Output the (X, Y) coordinate of the center of the cell containing the given text.  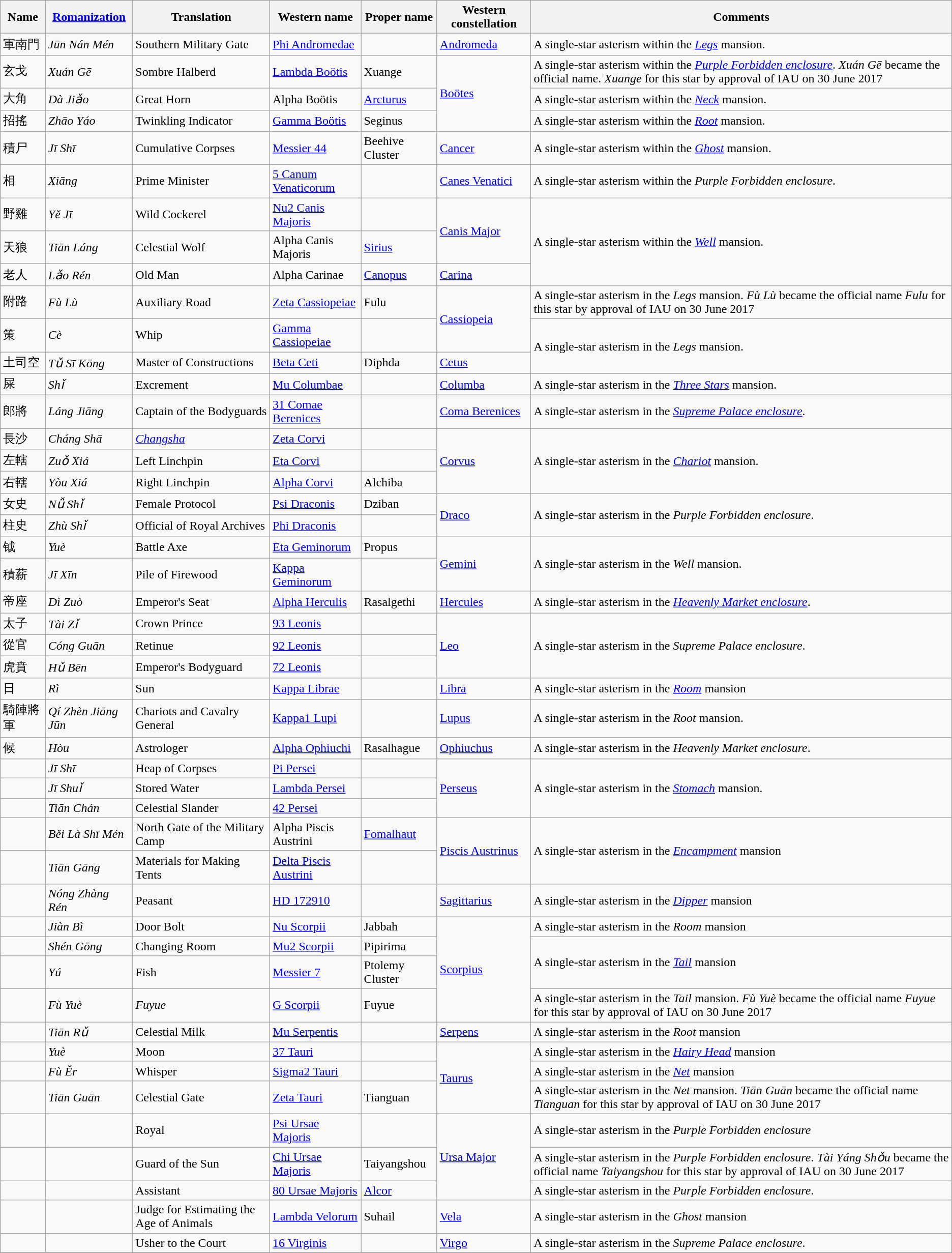
Nǚ Shǐ (89, 504)
Fù Yuè (89, 1005)
候 (23, 748)
大角 (23, 99)
老人 (23, 275)
Comments (741, 17)
93 Leonis (315, 624)
積薪 (23, 575)
A single-star asterism in the Tail mansion (741, 963)
Celestial Slander (201, 808)
Prime Minister (201, 181)
Name (23, 17)
Alpha Piscis Austrini (315, 834)
右轄 (23, 482)
Messier 44 (315, 149)
Tiān Guān (89, 1097)
31 Comae Berenices (315, 412)
Qí Zhèn Jiāng Jūn (89, 718)
Cháng Shā (89, 440)
Suhail (399, 1217)
Proper name (399, 17)
A single-star asterism in the Tail mansion. Fù Yuè became the official name Fuyue for this star by approval of IAU on 30 June 2017 (741, 1005)
Shǐ (89, 385)
Celestial Milk (201, 1032)
女史 (23, 504)
Sun (201, 689)
Lambda Persei (315, 789)
Changing Room (201, 946)
Official of Royal Archives (201, 526)
Jī Xīn (89, 575)
Mu Serpentis (315, 1032)
Pi Persei (315, 769)
Gemini (484, 564)
Hǔ Bēn (89, 667)
Kappa Librae (315, 689)
Canis Major (484, 231)
Nu Scorpii (315, 926)
Fomalhaut (399, 834)
Royal (201, 1130)
Beta Ceti (315, 363)
Leo (484, 646)
Andromeda (484, 45)
Xuange (399, 71)
Celestial Wolf (201, 247)
Cancer (484, 149)
Serpens (484, 1032)
Ptolemy Cluster (399, 973)
Nóng Zhàng Rén (89, 900)
Phi Andromedae (315, 45)
Whisper (201, 1071)
Tiān Rǔ (89, 1032)
Cumulative Corpses (201, 149)
Mu Columbae (315, 385)
Emperor's Seat (201, 602)
Tianguan (399, 1097)
A single-star asterism in the Net mansion. Tiān Guān became the official name Tianguan for this star by approval of IAU on 30 June 2017 (741, 1097)
A single-star asterism in the Net mansion (741, 1071)
Battle Axe (201, 547)
Scorpius (484, 969)
5 Canum Venaticorum (315, 181)
Female Protocol (201, 504)
Great Horn (201, 99)
Alchiba (399, 482)
Celestial Gate (201, 1097)
附路 (23, 302)
Crown Prince (201, 624)
Alpha Boötis (315, 99)
A single-star asterism in the Legs mansion. Fù Lù became the official name Fulu for this star by approval of IAU on 30 June 2017 (741, 302)
Sombre Halberd (201, 71)
Seginus (399, 121)
Hercules (484, 602)
屎 (23, 385)
Diphda (399, 363)
Dziban (399, 504)
Peasant (201, 900)
A single-star asterism in the Encampment mansion (741, 851)
Fù Lù (89, 302)
Guard of the Sun (201, 1164)
A single-star asterism in the Purple Forbidden enclosure (741, 1130)
Alpha Corvi (315, 482)
Ursa Major (484, 1157)
Changsha (201, 440)
Corvus (484, 461)
Zhù Shǐ (89, 526)
Alpha Herculis (315, 602)
A single-star asterism within the Neck mansion. (741, 99)
A single-star asterism in the Root mansion. (741, 718)
左轄 (23, 461)
Wild Cockerel (201, 215)
Heap of Corpses (201, 769)
Psi Ursae Majoris (315, 1130)
Yú (89, 973)
Taiyangshou (399, 1164)
Arcturus (399, 99)
Beehive Cluster (399, 149)
G Scorpii (315, 1005)
Lambda Velorum (315, 1217)
Psi Draconis (315, 504)
野雞 (23, 215)
Tiān Gāng (89, 867)
柱史 (23, 526)
Left Linchpin (201, 461)
Shén Gōng (89, 946)
North Gate of the Military Camp (201, 834)
Zeta Tauri (315, 1097)
太子 (23, 624)
Sagittarius (484, 900)
Ophiuchus (484, 748)
Chariots and Cavalry General (201, 718)
A single-star asterism in the Root mansion (741, 1032)
A single-star asterism in the Ghost mansion (741, 1217)
92 Leonis (315, 645)
Dì Zuò (89, 602)
Translation (201, 17)
Yòu Xiá (89, 482)
Chi Ursae Majoris (315, 1164)
A single-star asterism in the Dipper mansion (741, 900)
Boötes (484, 93)
Rasalhague (399, 748)
A single-star asterism in the Stomach mansion. (741, 789)
Astrologer (201, 748)
Zhāo Yáo (89, 121)
長沙 (23, 440)
Excrement (201, 385)
Láng Jiāng (89, 412)
A single-star asterism in the Three Stars mansion. (741, 385)
Xuán Gē (89, 71)
钺 (23, 547)
Zeta Cassiopeiae (315, 302)
Jiàn Bì (89, 926)
Perseus (484, 789)
Lǎo Rén (89, 275)
Cóng Guān (89, 645)
Tiān Láng (89, 247)
Moon (201, 1052)
Materials for Making Tents (201, 867)
Xiāng (89, 181)
Usher to the Court (201, 1243)
Delta Piscis Austrini (315, 867)
37 Tauri (315, 1052)
Canopus (399, 275)
土司空 (23, 363)
Pile of Firewood (201, 575)
Virgo (484, 1243)
Dà Jiǎo (89, 99)
Kappa1 Lupi (315, 718)
A single-star asterism in the Well mansion. (741, 564)
Kappa Geminorum (315, 575)
42 Persei (315, 808)
Messier 7 (315, 973)
16 Virginis (315, 1243)
Piscis Austrinus (484, 851)
A single-star asterism within the Well mansion. (741, 242)
Right Linchpin (201, 482)
相 (23, 181)
Tài Zǐ (89, 624)
招搖 (23, 121)
Yě Jī (89, 215)
A single-star asterism within the Legs mansion. (741, 45)
Fù Ěr (89, 1071)
Assistant (201, 1190)
虎賁 (23, 667)
策 (23, 335)
Tiān Chán (89, 808)
Emperor's Bodyguard (201, 667)
Tǔ Sī Kōng (89, 363)
Gamma Cassiopeiae (315, 335)
Alpha Carinae (315, 275)
Retinue (201, 645)
Twinkling Indicator (201, 121)
Master of Constructions (201, 363)
Whip (201, 335)
Alpha Canis Majoris (315, 247)
Cetus (484, 363)
Sigma2 Tauri (315, 1071)
A single-star asterism within the Ghost mansion. (741, 149)
Western constellation (484, 17)
Alpha Ophiuchi (315, 748)
Běi Là Shī Mén (89, 834)
郎將 (23, 412)
Romanization (89, 17)
Captain of the Bodyguards (201, 412)
玄戈 (23, 71)
Cassiopeia (484, 318)
Mu2 Scorpii (315, 946)
Propus (399, 547)
Gamma Boötis (315, 121)
A single-star asterism in the Chariot mansion. (741, 461)
Sirius (399, 247)
從官 (23, 645)
Cè (89, 335)
A single-star asterism in the Legs mansion. (741, 346)
Taurus (484, 1077)
Carina (484, 275)
Zuǒ Xiá (89, 461)
Jabbah (399, 926)
Jī Shuǐ (89, 789)
Fish (201, 973)
HD 172910 (315, 900)
Southern Military Gate (201, 45)
Lambda Boötis (315, 71)
A single-star asterism within the Purple Forbidden enclosure. (741, 181)
Draco (484, 515)
Libra (484, 689)
Zeta Corvi (315, 440)
Old Man (201, 275)
Lupus (484, 718)
Columba (484, 385)
日 (23, 689)
帝座 (23, 602)
Vela (484, 1217)
Nu2 Canis Majoris (315, 215)
Phi Draconis (315, 526)
Canes Venatici (484, 181)
A single-star asterism within the Root mansion. (741, 121)
80 Ursae Majoris (315, 1190)
Alcor (399, 1190)
軍南門 (23, 45)
Eta Corvi (315, 461)
Stored Water (201, 789)
Pipirima (399, 946)
積尸 (23, 149)
Rasalgethi (399, 602)
天狼 (23, 247)
Rì (89, 689)
Eta Geminorum (315, 547)
Hòu (89, 748)
Fulu (399, 302)
Auxiliary Road (201, 302)
Jūn Nán Mén (89, 45)
72 Leonis (315, 667)
A single-star asterism in the Hairy Head mansion (741, 1052)
Door Bolt (201, 926)
Western name (315, 17)
Coma Berenices (484, 412)
Judge for Estimating the Age of Animals (201, 1217)
騎陣將軍 (23, 718)
